Extract the (X, Y) coordinate from the center of the cell holding the provided text.  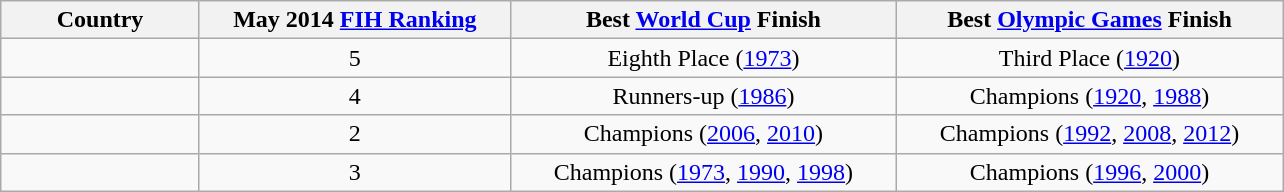
Champions (1973, 1990, 1998) (703, 172)
Champions (1920, 1988) (1089, 96)
Third Place (1920) (1089, 58)
Runners-up (1986) (703, 96)
Best Olympic Games Finish (1089, 20)
Champions (1996, 2000) (1089, 172)
5 (354, 58)
4 (354, 96)
Eighth Place (1973) (703, 58)
2 (354, 134)
Champions (1992, 2008, 2012) (1089, 134)
Country (100, 20)
May 2014 FIH Ranking (354, 20)
Champions (2006, 2010) (703, 134)
3 (354, 172)
Best World Cup Finish (703, 20)
